Search for the cell housing the specified text and yield its (X, Y) center coordinate. 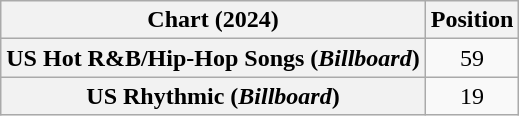
Chart (2024) (213, 20)
US Rhythmic (Billboard) (213, 96)
19 (472, 96)
59 (472, 58)
US Hot R&B/Hip-Hop Songs (Billboard) (213, 58)
Position (472, 20)
